Output the (X, Y) coordinate of the center of the cell containing the given text.  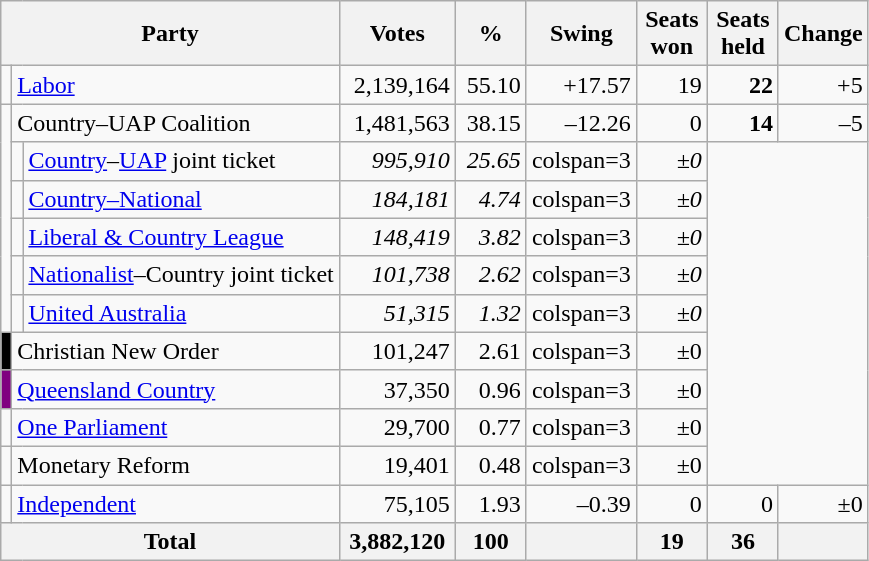
37,350 (397, 389)
51,315 (397, 313)
Swing (581, 34)
Liberal & Country League (181, 237)
Labor (176, 85)
3,882,120 (397, 542)
Monetary Reform (176, 465)
184,181 (397, 199)
Change (823, 34)
2.62 (490, 275)
101,247 (397, 351)
100 (490, 542)
Total (170, 542)
One Parliament (176, 427)
Nationalist–Country joint ticket (181, 275)
Country–National (181, 199)
995,910 (397, 161)
+5 (823, 85)
2,139,164 (397, 85)
38.15 (490, 123)
0.48 (490, 465)
+17.57 (581, 85)
75,105 (397, 503)
0.77 (490, 427)
Queensland Country (176, 389)
2.61 (490, 351)
148,419 (397, 237)
Country–UAP joint ticket (181, 161)
United Australia (181, 313)
Party (170, 34)
1.32 (490, 313)
3.82 (490, 237)
4.74 (490, 199)
29,700 (397, 427)
14 (742, 123)
Votes (397, 34)
36 (742, 542)
Seats won (672, 34)
% (490, 34)
–0.39 (581, 503)
–5 (823, 123)
22 (742, 85)
Country–UAP Coalition (176, 123)
101,738 (397, 275)
25.65 (490, 161)
–12.26 (581, 123)
Christian New Order (176, 351)
1,481,563 (397, 123)
Seats held (742, 34)
Independent (176, 503)
1.93 (490, 503)
19,401 (397, 465)
55.10 (490, 85)
0.96 (490, 389)
